Return the (x, y) coordinate for the center point of the cell that contains the specified text.  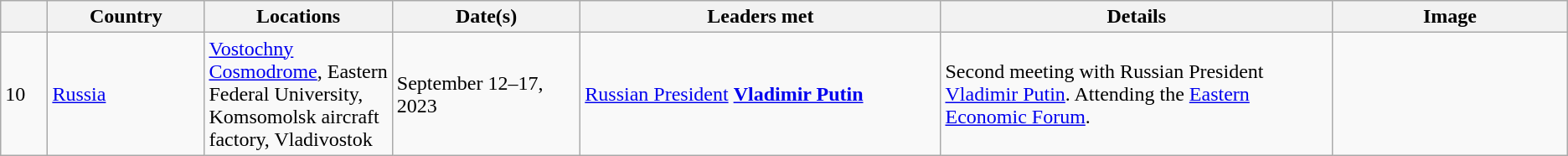
Details (1137, 17)
Vostochny Cosmodrome, Eastern Federal University, Komsomolsk aircraft factory, Vladivostok (298, 94)
Image (1451, 17)
September 12–17, 2023 (486, 94)
Locations (298, 17)
10 (24, 94)
Leaders met (761, 17)
Second meeting with Russian President Vladimir Putin. Attending the Eastern Economic Forum. (1137, 94)
Country (126, 17)
Russian President Vladimir Putin (761, 94)
Date(s) (486, 17)
Russia (126, 94)
